For the text-containing cell, return its midpoint in [X, Y] coordinate format. 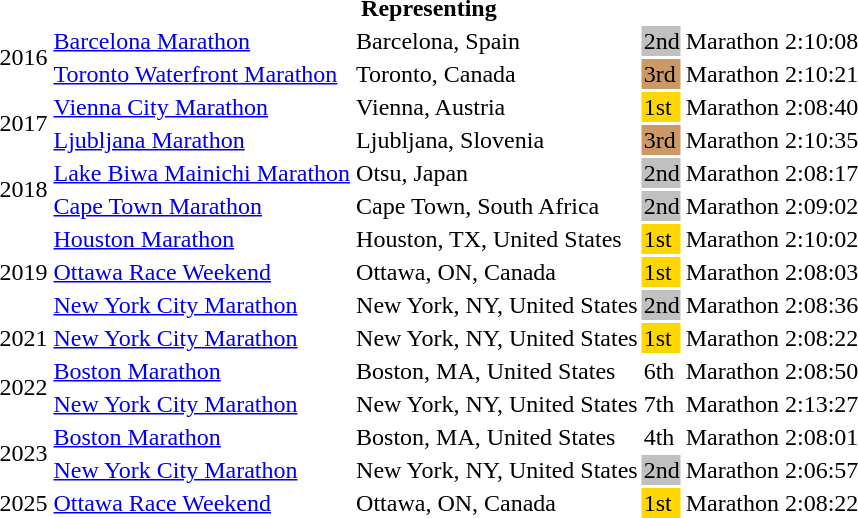
Barcelona, Spain [498, 41]
Toronto, Canada [498, 74]
Otsu, Japan [498, 173]
Houston, TX, United States [498, 239]
4th [662, 437]
Vienna, Austria [498, 107]
7th [662, 404]
Lake Biwa Mainichi Marathon [202, 173]
Barcelona Marathon [202, 41]
Houston Marathon [202, 239]
Toronto Waterfront Marathon [202, 74]
6th [662, 371]
Cape Town Marathon [202, 206]
Ljubljana, Slovenia [498, 140]
Vienna City Marathon [202, 107]
Cape Town, South Africa [498, 206]
Ljubljana Marathon [202, 140]
